Output the (X, Y) coordinate of the center of the cell containing the given text.  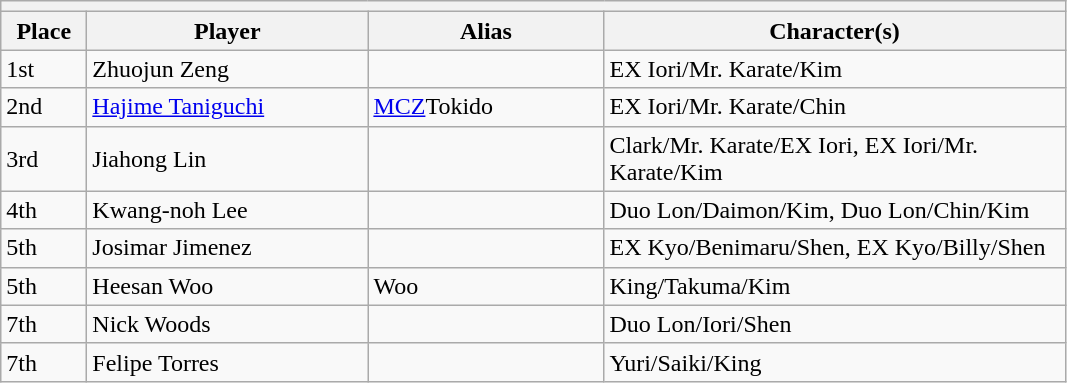
Heesan Woo (228, 286)
Hajime Taniguchi (228, 107)
EX Iori/Mr. Karate/Kim (834, 69)
Place (44, 31)
Yuri/Saiki/King (834, 362)
Player (228, 31)
2nd (44, 107)
Felipe Torres (228, 362)
Woo (486, 286)
Duo Lon/Daimon/Kim, Duo Lon/Chin/Kim (834, 210)
Alias (486, 31)
Zhuojun Zeng (228, 69)
MCZTokido (486, 107)
King/Takuma/Kim (834, 286)
Jiahong Lin (228, 158)
1st (44, 69)
EX Iori/Mr. Karate/Chin (834, 107)
3rd (44, 158)
Nick Woods (228, 324)
Josimar Jimenez (228, 248)
Character(s) (834, 31)
Kwang-noh Lee (228, 210)
EX Kyo/Benimaru/Shen, EX Kyo/Billy/Shen (834, 248)
4th (44, 210)
Duo Lon/Iori/Shen (834, 324)
Clark/Mr. Karate/EX Iori, EX Iori/Mr. Karate/Kim (834, 158)
